Scan for the cell matching the given text and deliver its [x, y] coordinate at center. 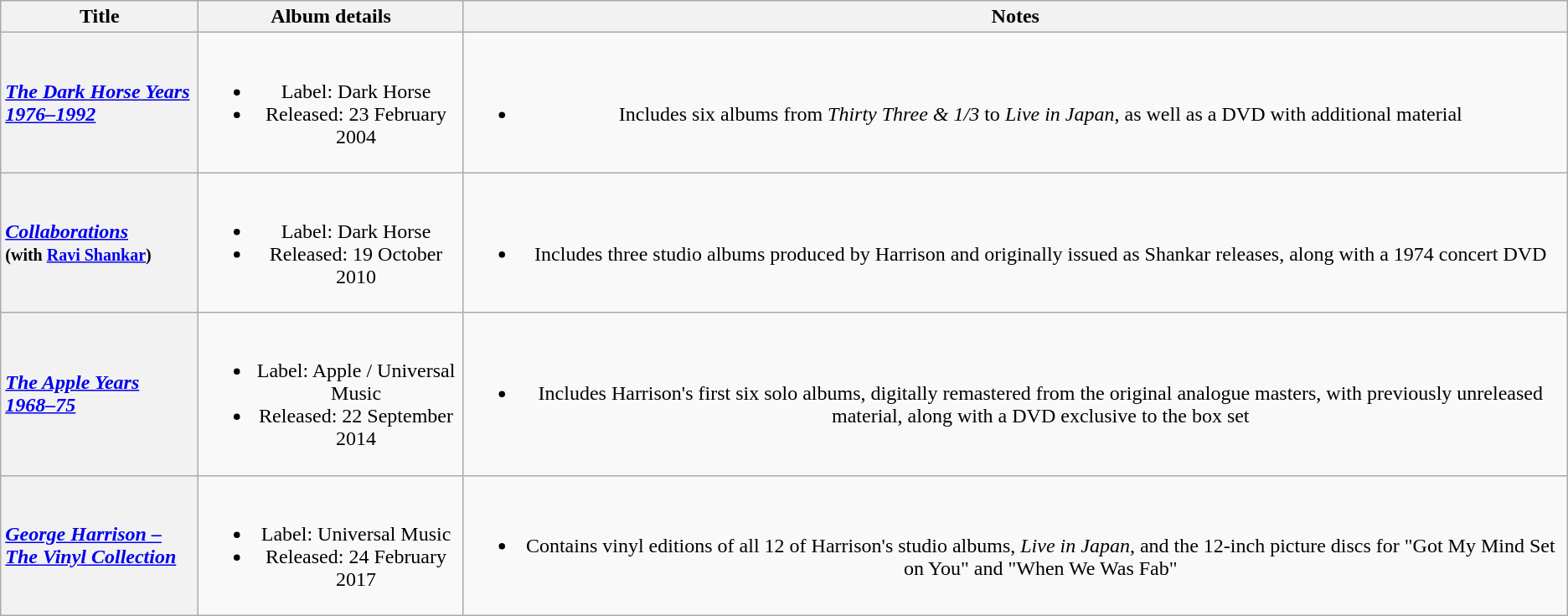
Title [100, 17]
The Dark Horse Years 1976–1992 [100, 102]
George Harrison – The Vinyl Collection [100, 545]
Label: Dark HorseReleased: 23 February 2004 [331, 102]
The Apple Years 1968–75 [100, 394]
Includes six albums from Thirty Three & 1/3 to Live in Japan, as well as a DVD with additional material [1015, 102]
Notes [1015, 17]
Collaborations (with Ravi Shankar) [100, 243]
Label: Dark HorseReleased: 19 October 2010 [331, 243]
Label: Universal MusicReleased: 24 February 2017 [331, 545]
Includes three studio albums produced by Harrison and originally issued as Shankar releases, along with a 1974 concert DVD [1015, 243]
Label: Apple / Universal MusicReleased: 22 September 2014 [331, 394]
Album details [331, 17]
